Return the (x, y) coordinate for the center point of the cell that contains the specified text.  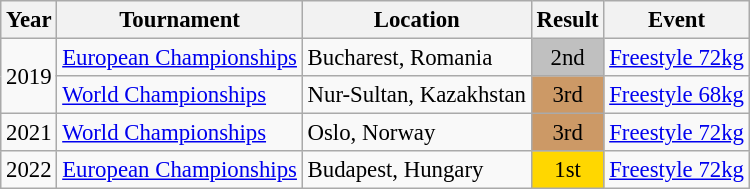
Freestyle 68kg (676, 95)
2022 (29, 170)
Location (416, 20)
Tournament (180, 20)
Result (568, 20)
Year (29, 20)
Nur-Sultan, Kazakhstan (416, 95)
Event (676, 20)
1st (568, 170)
2021 (29, 133)
Bucharest, Romania (416, 58)
Budapest, Hungary (416, 170)
Oslo, Norway (416, 133)
2nd (568, 58)
2019 (29, 76)
